Scan for the cell matching the given text and deliver its (X, Y) coordinate at center. 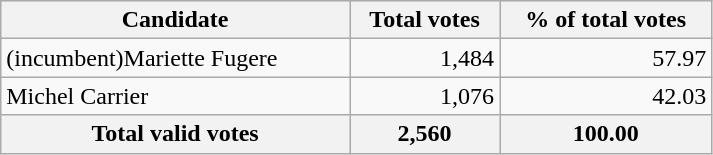
(incumbent)Mariette Fugere (176, 58)
Total votes (425, 20)
Candidate (176, 20)
2,560 (425, 134)
57.97 (606, 58)
% of total votes (606, 20)
1,076 (425, 96)
Total valid votes (176, 134)
1,484 (425, 58)
100.00 (606, 134)
42.03 (606, 96)
Michel Carrier (176, 96)
